Locate the cell with the specified text and output its (X, Y) center coordinate. 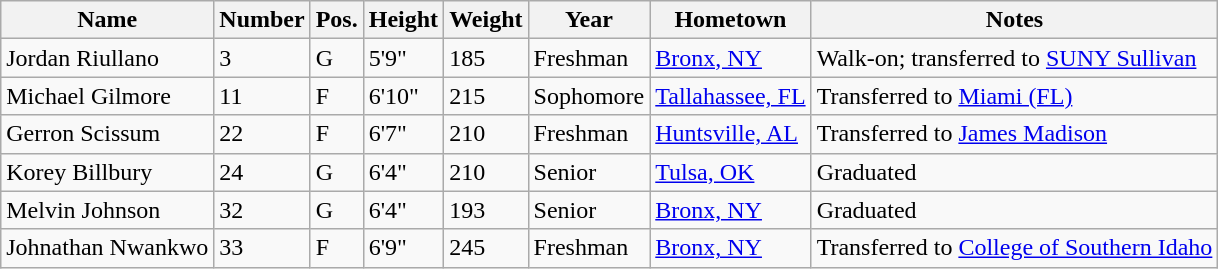
Pos. (336, 20)
Sophomore (589, 96)
6'10" (403, 96)
6'9" (403, 248)
Name (108, 20)
Tulsa, OK (730, 172)
Year (589, 20)
Hometown (730, 20)
Johnathan Nwankwo (108, 248)
Gerron Scissum (108, 134)
Tallahassee, FL (730, 96)
24 (262, 172)
5'9" (403, 58)
Number (262, 20)
Melvin Johnson (108, 210)
3 (262, 58)
Transferred to James Madison (1014, 134)
32 (262, 210)
Notes (1014, 20)
Transferred to College of Southern Idaho (1014, 248)
11 (262, 96)
Walk-on; transferred to SUNY Sullivan (1014, 58)
6'7" (403, 134)
215 (486, 96)
Jordan Riullano (108, 58)
Michael Gilmore (108, 96)
245 (486, 248)
Korey Billbury (108, 172)
Transferred to Miami (FL) (1014, 96)
Weight (486, 20)
185 (486, 58)
22 (262, 134)
193 (486, 210)
Huntsville, AL (730, 134)
33 (262, 248)
Height (403, 20)
